Extract the (x, y) coordinate from the center of the cell holding the provided text.  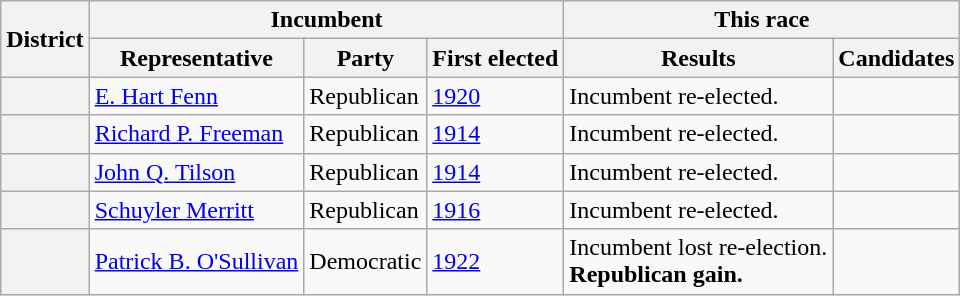
Incumbent (326, 20)
Schuyler Merritt (196, 210)
John Q. Tilson (196, 172)
Democratic (366, 262)
First elected (496, 58)
Candidates (896, 58)
1916 (496, 210)
Results (698, 58)
Party (366, 58)
This race (762, 20)
Incumbent lost re-election.Republican gain. (698, 262)
Patrick B. O'Sullivan (196, 262)
E. Hart Fenn (196, 96)
1920 (496, 96)
Representative (196, 58)
District (45, 39)
1922 (496, 262)
Richard P. Freeman (196, 134)
